Detect which cell encompasses the target text, then output its (x, y) center coordinate. 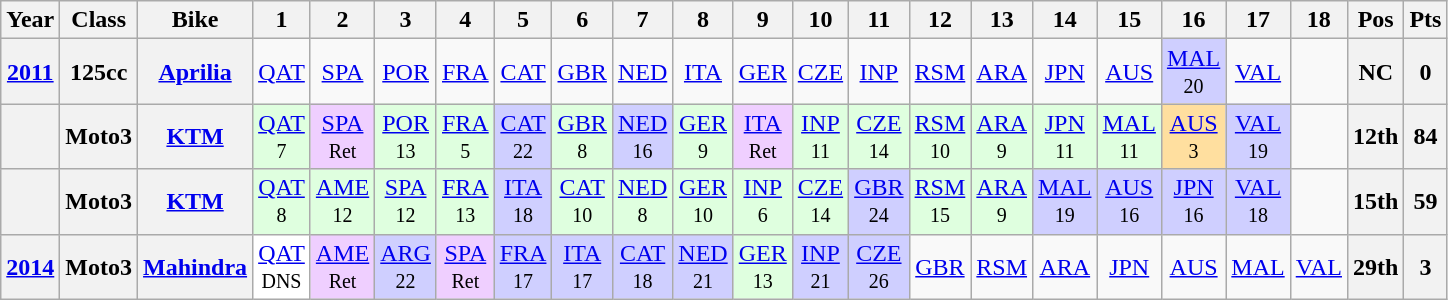
VAL19 (1258, 136)
POR (406, 72)
59 (1426, 202)
INP (879, 72)
NC (1376, 72)
14 (1065, 20)
Pos (1376, 20)
Bike (196, 20)
5 (523, 20)
VAL18 (1258, 202)
RSM15 (940, 202)
18 (1318, 20)
ITARet (762, 136)
MAL (1258, 266)
Mahindra (196, 266)
CAT22 (523, 136)
1 (282, 20)
MAL19 (1065, 202)
17 (1258, 20)
9 (762, 20)
13 (1002, 20)
JPN16 (1193, 202)
125cc (99, 72)
15th (1376, 202)
7 (642, 20)
ARG22 (406, 266)
29th (1376, 266)
AMERet (342, 266)
INP11 (820, 136)
Pts (1426, 20)
FRA5 (465, 136)
Aprilia (196, 72)
GBR8 (582, 136)
2011 (30, 72)
GER10 (703, 202)
MAL11 (1129, 136)
2014 (30, 266)
ITA (703, 72)
GBR24 (879, 202)
SPA12 (406, 202)
AUS3 (1193, 136)
84 (1426, 136)
FRA (465, 72)
POR13 (406, 136)
10 (820, 20)
JPN11 (1065, 136)
QAT (282, 72)
NED21 (703, 266)
16 (1193, 20)
GER (762, 72)
NED (642, 72)
CZE (820, 72)
ITA18 (523, 202)
0 (1426, 72)
2 (342, 20)
NED8 (642, 202)
QAT8 (282, 202)
Class (99, 20)
MAL20 (1193, 72)
ITA17 (582, 266)
Year (30, 20)
15 (1129, 20)
12 (940, 20)
12th (1376, 136)
SPA (342, 72)
4 (465, 20)
GER13 (762, 266)
11 (879, 20)
NED16 (642, 136)
QAT7 (282, 136)
QATDNS (282, 266)
INP21 (820, 266)
CAT10 (582, 202)
FRA17 (523, 266)
RSM10 (940, 136)
AUS16 (1129, 202)
8 (703, 20)
CAT (523, 72)
AME12 (342, 202)
CZE26 (879, 266)
CAT18 (642, 266)
6 (582, 20)
FRA13 (465, 202)
INP6 (762, 202)
GER9 (703, 136)
